Search for the cell housing the specified text and yield its (x, y) center coordinate. 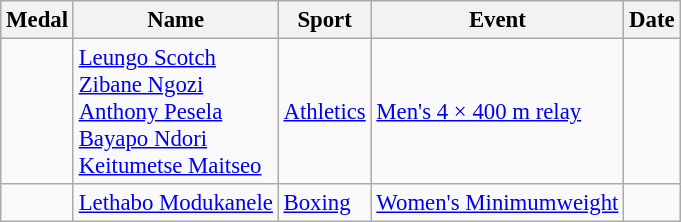
Leungo ScotchZibane NgoziAnthony PeselaBayapo NdoriKeitumetse Maitseo (176, 112)
Name (176, 20)
Men's 4 × 400 m relay (498, 112)
Athletics (324, 112)
Women's Minimumweight (498, 203)
Medal (38, 20)
Boxing (324, 203)
Lethabo Modukanele (176, 203)
Date (652, 20)
Event (498, 20)
Sport (324, 20)
